Scan for the cell matching the given text and deliver its (x, y) coordinate at center. 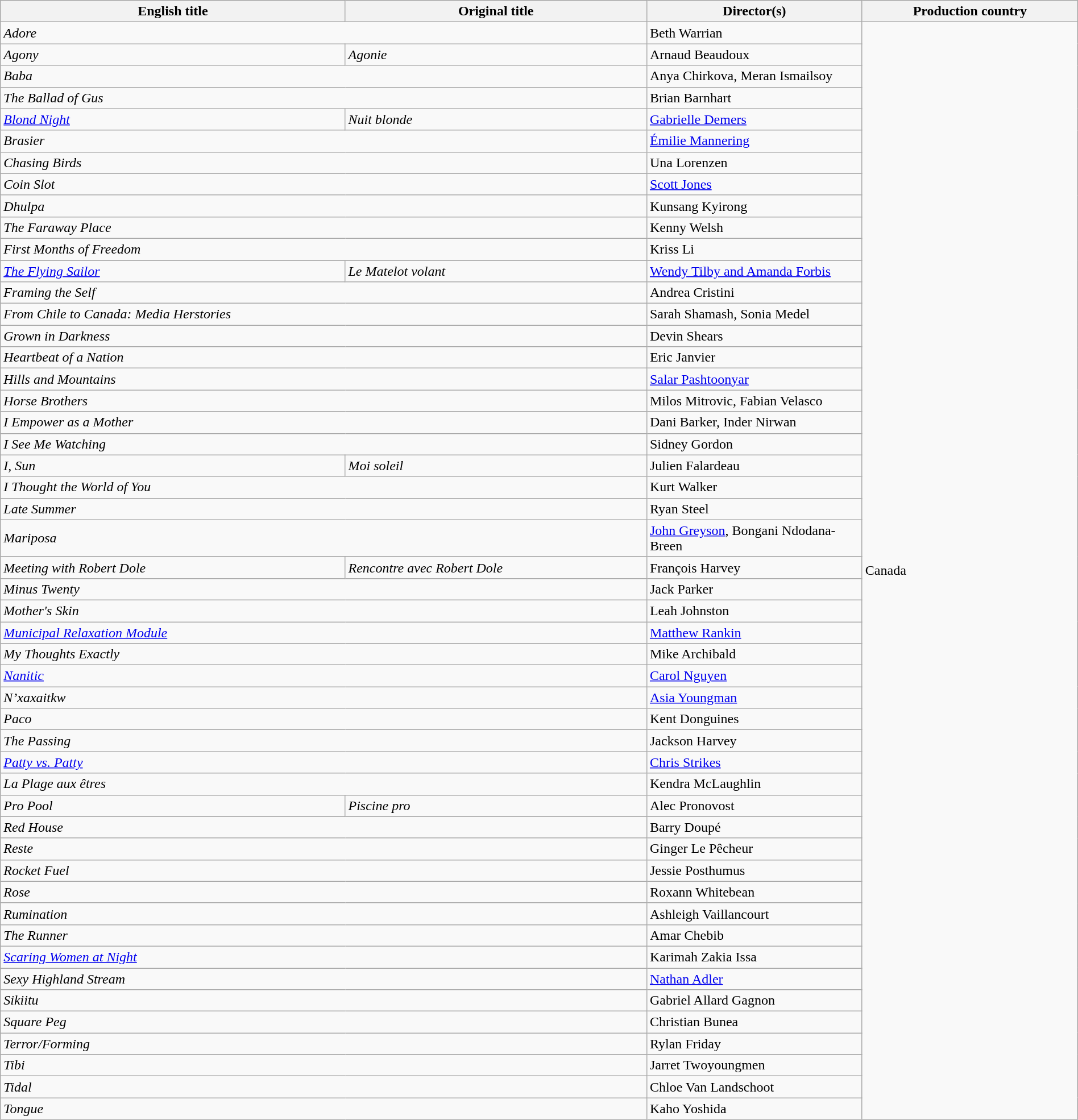
Kendra McLaughlin (754, 784)
Nuit blonde (496, 119)
I, Sun (173, 466)
Square Peg (324, 1022)
Dhulpa (324, 206)
Jarret Twoyoungmen (754, 1065)
Rumination (324, 914)
Agonie (496, 55)
Devin Shears (754, 336)
Kent Donguines (754, 719)
Sarah Shamash, Sonia Medel (754, 314)
Nathan Adler (754, 978)
Ginger Le Pêcheur (754, 849)
Sikiitu (324, 1001)
Piscine pro (496, 806)
Meeting with Robert Dole (173, 567)
Ashleigh Vaillancourt (754, 914)
Kriss Li (754, 249)
Horse Brothers (324, 401)
I Thought the World of You (324, 487)
Rylan Friday (754, 1044)
John Greyson, Bongani Ndodana-Breen (754, 538)
Sidney Gordon (754, 444)
Kurt Walker (754, 487)
Framing the Self (324, 293)
Adore (324, 33)
Pro Pool (173, 806)
Rose (324, 892)
The Ballad of Gus (324, 98)
Jack Parker (754, 589)
Original title (496, 11)
The Passing (324, 741)
François Harvey (754, 567)
Milos Mitrovic, Fabian Velasco (754, 401)
Baba (324, 76)
My Thoughts Exactly (324, 654)
Moi soleil (496, 466)
N’xaxaitkw (324, 698)
Karimah Zakia Issa (754, 957)
Canada (970, 571)
Chasing Birds (324, 163)
Roxann Whitebean (754, 892)
Rocket Fuel (324, 870)
Hills and Mountains (324, 379)
Carol Nguyen (754, 676)
Anya Chirkova, Meran Ismailsoy (754, 76)
Director(s) (754, 11)
The Faraway Place (324, 227)
Salar Pashtoonyar (754, 379)
Una Lorenzen (754, 163)
Émilie Mannering (754, 141)
Coin Slot (324, 184)
Matthew Rankin (754, 633)
I See Me Watching (324, 444)
Asia Youngman (754, 698)
I Empower as a Mother (324, 422)
Rencontre avec Robert Dole (496, 567)
English title (173, 11)
Nanitic (324, 676)
Scott Jones (754, 184)
Beth Warrian (754, 33)
La Plage aux êtres (324, 784)
Christian Bunea (754, 1022)
Municipal Relaxation Module (324, 633)
Tongue (324, 1109)
Kunsang Kyirong (754, 206)
Patty vs. Patty (324, 762)
Mother's Skin (324, 611)
Tibi (324, 1065)
Wendy Tilby and Amanda Forbis (754, 271)
Jackson Harvey (754, 741)
Kaho Yoshida (754, 1109)
Amar Chebib (754, 935)
Terror/Forming (324, 1044)
Mike Archibald (754, 654)
Chris Strikes (754, 762)
Paco (324, 719)
Agony (173, 55)
Kenny Welsh (754, 227)
Blond Night (173, 119)
Ryan Steel (754, 509)
Mariposa (324, 538)
Julien Falardeau (754, 466)
Brian Barnhart (754, 98)
Red House (324, 827)
Gabrielle Demers (754, 119)
Reste (324, 849)
Tidal (324, 1087)
Scaring Women at Night (324, 957)
Sexy Highland Stream (324, 978)
Heartbeat of a Nation (324, 358)
Grown in Darkness (324, 336)
Andrea Cristini (754, 293)
The Flying Sailor (173, 271)
Barry Doupé (754, 827)
The Runner (324, 935)
Dani Barker, Inder Nirwan (754, 422)
Production country (970, 11)
Eric Janvier (754, 358)
Arnaud Beaudoux (754, 55)
Minus Twenty (324, 589)
Jessie Posthumus (754, 870)
Gabriel Allard Gagnon (754, 1001)
Chloe Van Landschoot (754, 1087)
Alec Pronovost (754, 806)
Leah Johnston (754, 611)
From Chile to Canada: Media Herstories (324, 314)
First Months of Freedom (324, 249)
Brasier (324, 141)
Le Matelot volant (496, 271)
Late Summer (324, 509)
